Determine the [x, y] coordinate at the center of the cell enclosing the given text.  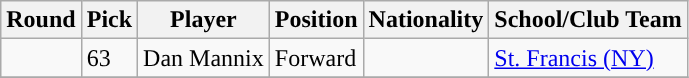
63 [109, 58]
Round [41, 20]
School/Club Team [588, 20]
Position [316, 20]
Dan Mannix [204, 58]
Nationality [426, 20]
St. Francis (NY) [588, 58]
Player [204, 20]
Forward [316, 58]
Pick [109, 20]
